Search for the cell housing the specified text and yield its [X, Y] center coordinate. 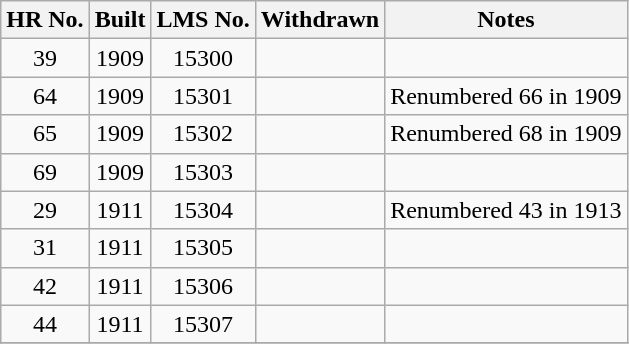
69 [45, 172]
Withdrawn [320, 20]
LMS No. [203, 20]
15301 [203, 96]
Built [120, 20]
15304 [203, 210]
Renumbered 68 in 1909 [506, 134]
15300 [203, 58]
15306 [203, 286]
31 [45, 248]
15305 [203, 248]
29 [45, 210]
15303 [203, 172]
Renumbered 43 in 1913 [506, 210]
Renumbered 66 in 1909 [506, 96]
42 [45, 286]
65 [45, 134]
64 [45, 96]
15302 [203, 134]
HR No. [45, 20]
39 [45, 58]
44 [45, 324]
15307 [203, 324]
Notes [506, 20]
